Find where the given text appears and provide that cell's center as [X, Y] coordinate. 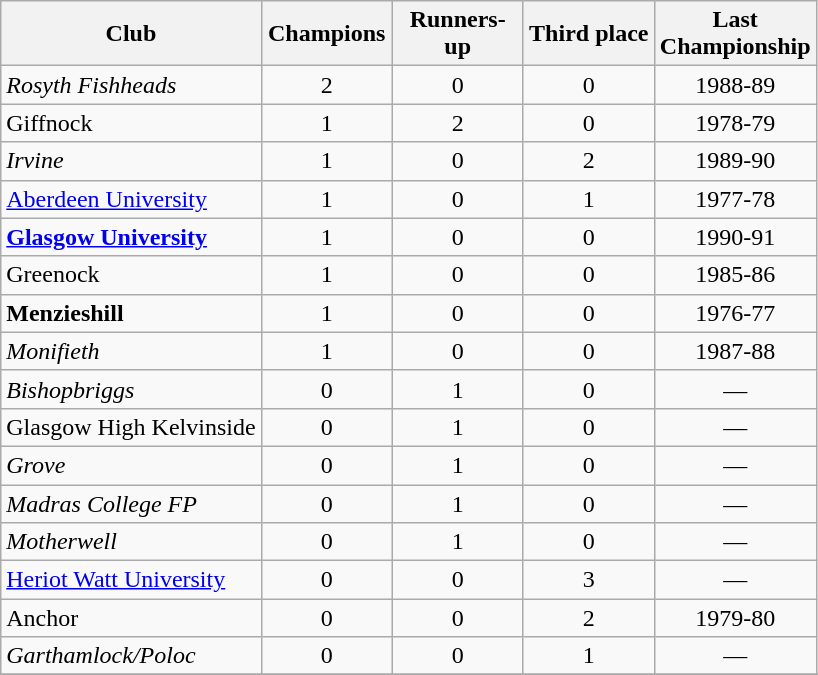
Motherwell [131, 542]
Runners-up [458, 34]
1976-77 [735, 313]
Last Championship [735, 34]
3 [588, 580]
1987-88 [735, 351]
1989-90 [735, 161]
Monifieth [131, 351]
Third place [588, 34]
Bishopbriggs [131, 389]
1990-91 [735, 237]
1977-78 [735, 199]
Glasgow University [131, 237]
1985-86 [735, 275]
Anchor [131, 618]
Heriot Watt University [131, 580]
Giffnock [131, 123]
Garthamlock/Poloc [131, 656]
Aberdeen University [131, 199]
Glasgow High Kelvinside [131, 427]
Greenock [131, 275]
Menzieshill [131, 313]
Rosyth Fishheads [131, 85]
1978-79 [735, 123]
Club [131, 34]
Madras College FP [131, 503]
1988-89 [735, 85]
Grove [131, 465]
Champions [326, 34]
1979-80 [735, 618]
Irvine [131, 161]
